Provide the (x, y) coordinate of the cell's center where the given text is located.  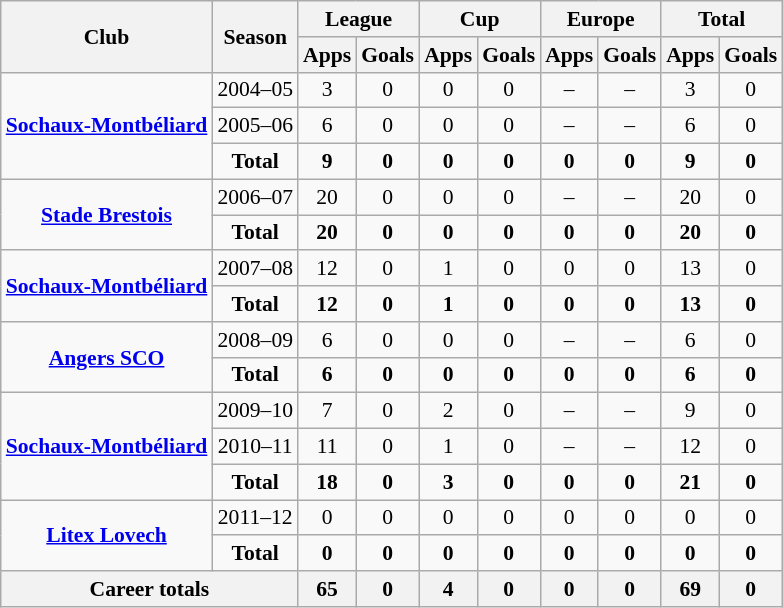
Litex Lovech (107, 536)
18 (327, 482)
21 (690, 482)
Season (255, 36)
2 (448, 411)
2005–06 (255, 126)
2008–09 (255, 340)
2007–08 (255, 269)
7 (327, 411)
League (358, 19)
Angers SCO (107, 358)
11 (327, 447)
Cup (480, 19)
Europe (600, 19)
2006–07 (255, 197)
2011–12 (255, 518)
2010–11 (255, 447)
4 (448, 589)
Club (107, 36)
65 (327, 589)
2004–05 (255, 90)
Stade Brestois (107, 214)
2009–10 (255, 411)
69 (690, 589)
Career totals (150, 589)
